Provide the [x, y] coordinate of the cell's center where the given text is located.  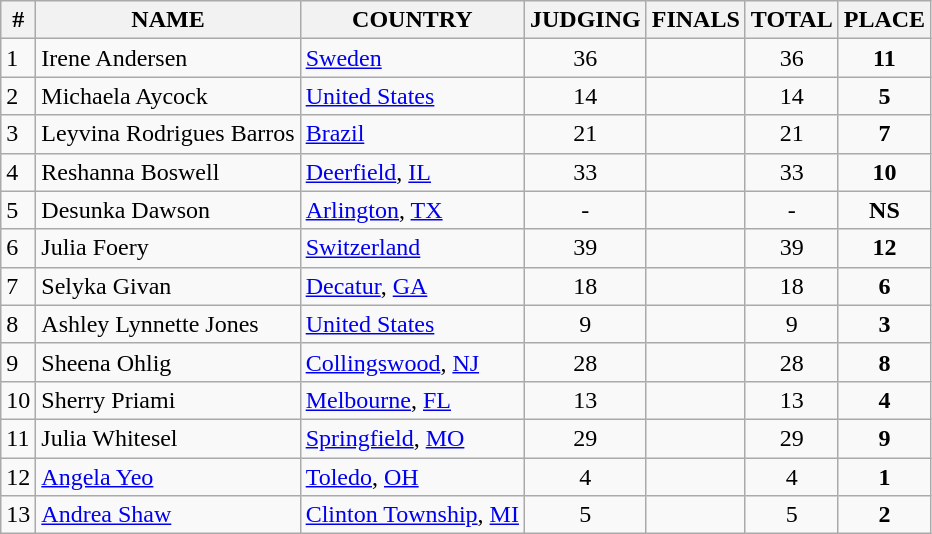
Selyka Givan [168, 286]
Angela Yeo [168, 477]
Collingswood, NJ [412, 362]
Toledo, OH [412, 477]
TOTAL [792, 20]
Sheena Ohlig [168, 362]
Michaela Aycock [168, 96]
Switzerland [412, 248]
Arlington, TX [412, 210]
Reshanna Boswell [168, 172]
# [18, 20]
NS [884, 210]
Brazil [412, 134]
Julia Foery [168, 248]
Sweden [412, 58]
Deerfield, IL [412, 172]
Julia Whitesel [168, 438]
NAME [168, 20]
Springfield, MO [412, 438]
Ashley Lynnette Jones [168, 324]
FINALS [696, 20]
Irene Andersen [168, 58]
Desunka Dawson [168, 210]
Leyvina Rodrigues Barros [168, 134]
COUNTRY [412, 20]
Decatur, GA [412, 286]
Sherry Priami [168, 400]
Melbourne, FL [412, 400]
JUDGING [585, 20]
Clinton Township, MI [412, 515]
PLACE [884, 20]
Andrea Shaw [168, 515]
